Determine the (x, y) coordinate at the center of the cell enclosing the given text.  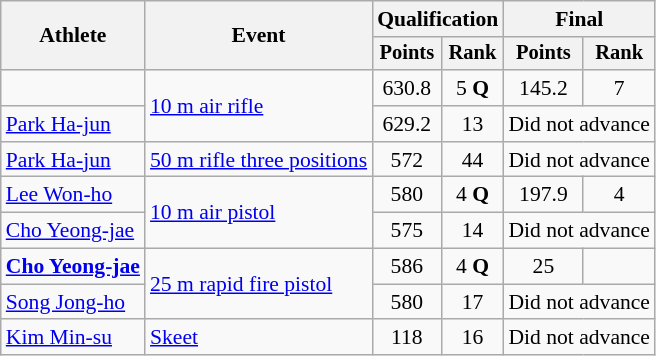
Qualification (438, 19)
145.2 (543, 88)
630.8 (406, 88)
Kim Min-su (73, 338)
197.9 (543, 195)
10 m air rifle (258, 106)
572 (406, 160)
Skeet (258, 338)
586 (406, 267)
17 (472, 302)
25 (543, 267)
13 (472, 124)
50 m rifle three positions (258, 160)
44 (472, 160)
Song Jong-ho (73, 302)
14 (472, 231)
4 (619, 195)
Final (579, 19)
629.2 (406, 124)
Athlete (73, 36)
575 (406, 231)
Event (258, 36)
7 (619, 88)
118 (406, 338)
5 Q (472, 88)
Lee Won-ho (73, 195)
10 m air pistol (258, 212)
16 (472, 338)
25 m rapid fire pistol (258, 284)
